Scan for the cell matching the given text and deliver its (X, Y) coordinate at center. 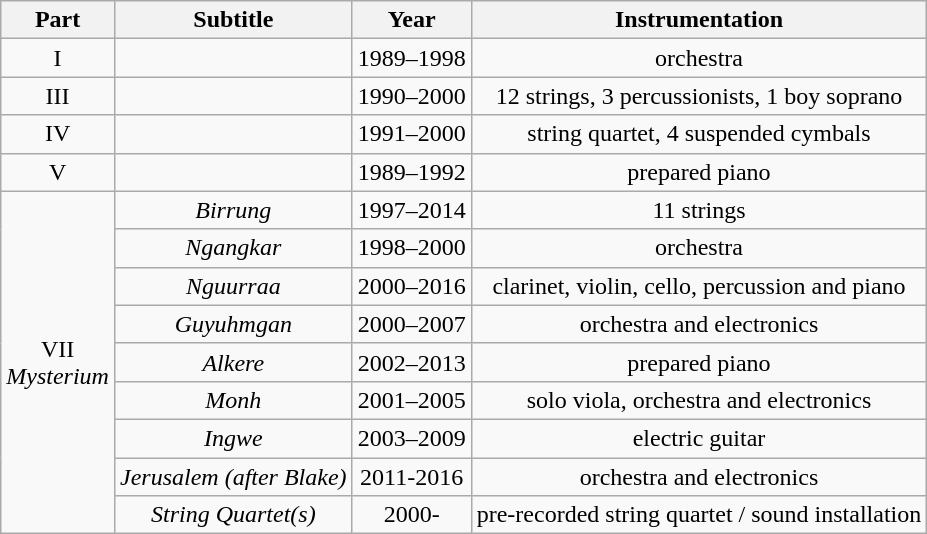
electric guitar (699, 438)
clarinet, violin, cello, percussion and piano (699, 286)
1991–2000 (412, 134)
11 strings (699, 210)
String Quartet(s) (233, 515)
1998–2000 (412, 248)
2001–2005 (412, 400)
Subtitle (233, 20)
12 strings, 3 percussionists, 1 boy soprano (699, 96)
solo viola, orchestra and electronics (699, 400)
Jerusalem (after Blake) (233, 477)
Ngangkar (233, 248)
Part (58, 20)
pre-recorded string quartet / sound installation (699, 515)
Guyuhmgan (233, 324)
I (58, 58)
2002–2013 (412, 362)
1997–2014 (412, 210)
2000- (412, 515)
Instrumentation (699, 20)
2003–2009 (412, 438)
1989–1992 (412, 172)
Nguurraa (233, 286)
V (58, 172)
string quartet, 4 suspended cymbals (699, 134)
Monh (233, 400)
2011-2016 (412, 477)
2000–2007 (412, 324)
VIIMysterium (58, 362)
Ingwe (233, 438)
1990–2000 (412, 96)
1989–1998 (412, 58)
Alkere (233, 362)
Birrung (233, 210)
IV (58, 134)
2000–2016 (412, 286)
III (58, 96)
Year (412, 20)
